Detect which cell encompasses the target text, then output its (X, Y) center coordinate. 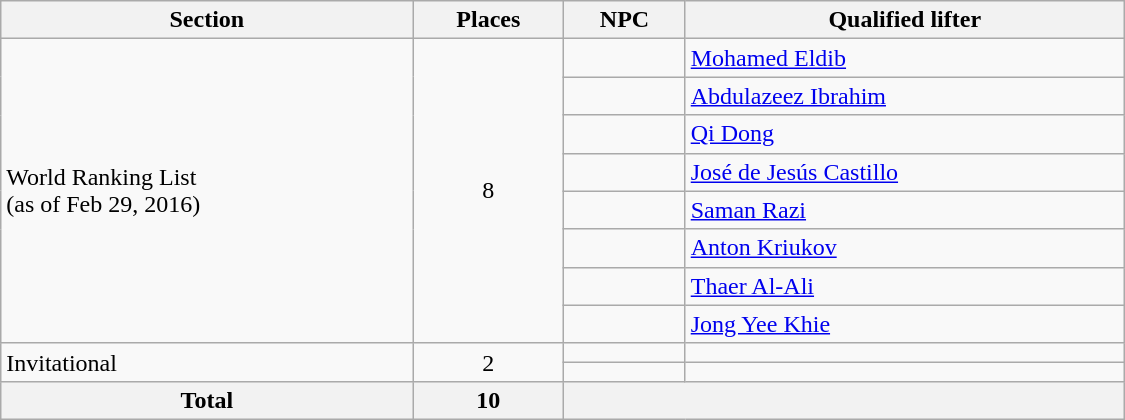
Total (207, 400)
8 (488, 191)
José de Jesús Castillo (904, 172)
Places (488, 20)
NPC (624, 20)
Qi Dong (904, 134)
Invitational (207, 362)
Saman Razi (904, 210)
Thaer Al-Ali (904, 286)
Mohamed Eldib (904, 58)
2 (488, 362)
World Ranking List(as of Feb 29, 2016) (207, 191)
10 (488, 400)
Jong Yee Khie (904, 324)
Qualified lifter (904, 20)
Section (207, 20)
Anton Kriukov (904, 248)
Abdulazeez Ibrahim (904, 96)
